Output the [x, y] coordinate of the center of the cell containing the given text.  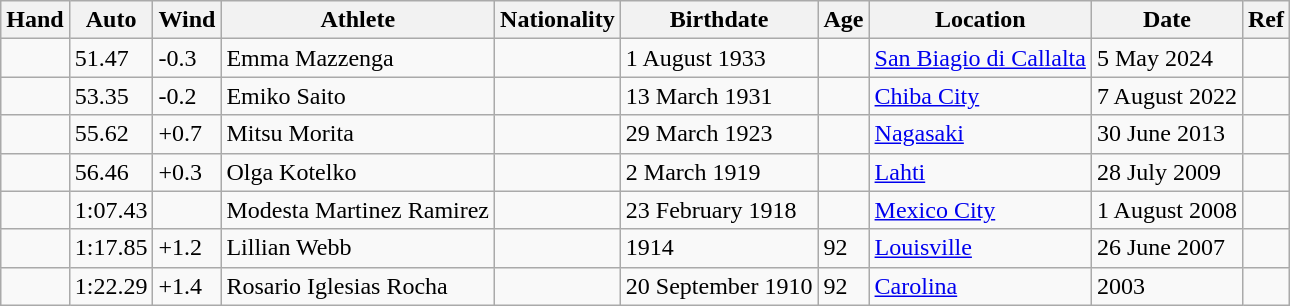
Louisville [980, 248]
Emma Mazzenga [358, 58]
1914 [719, 248]
28 July 2009 [1166, 172]
30 June 2013 [1166, 134]
-0.3 [187, 58]
Date [1166, 20]
+0.3 [187, 172]
Nagasaki [980, 134]
Ref [1266, 20]
Nationality [558, 20]
29 March 1923 [719, 134]
1 August 2008 [1166, 210]
Mexico City [980, 210]
20 September 1910 [719, 286]
Olga Kotelko [358, 172]
26 June 2007 [1166, 248]
Emiko Saito [358, 96]
Hand [35, 20]
1 August 1933 [719, 58]
2003 [1166, 286]
Carolina [980, 286]
Athlete [358, 20]
23 February 1918 [719, 210]
53.35 [111, 96]
San Biagio di Callalta [980, 58]
Lillian Webb [358, 248]
+1.4 [187, 286]
Lahti [980, 172]
Location [980, 20]
1:22.29 [111, 286]
-0.2 [187, 96]
Auto [111, 20]
51.47 [111, 58]
Rosario Iglesias Rocha [358, 286]
+1.2 [187, 248]
5 May 2024 [1166, 58]
Mitsu Morita [358, 134]
Chiba City [980, 96]
1:17.85 [111, 248]
Modesta Martinez Ramirez [358, 210]
Birthdate [719, 20]
2 March 1919 [719, 172]
13 March 1931 [719, 96]
7 August 2022 [1166, 96]
Age [844, 20]
56.46 [111, 172]
1:07.43 [111, 210]
55.62 [111, 134]
+0.7 [187, 134]
Wind [187, 20]
